Detect which cell encompasses the target text, then output its [X, Y] center coordinate. 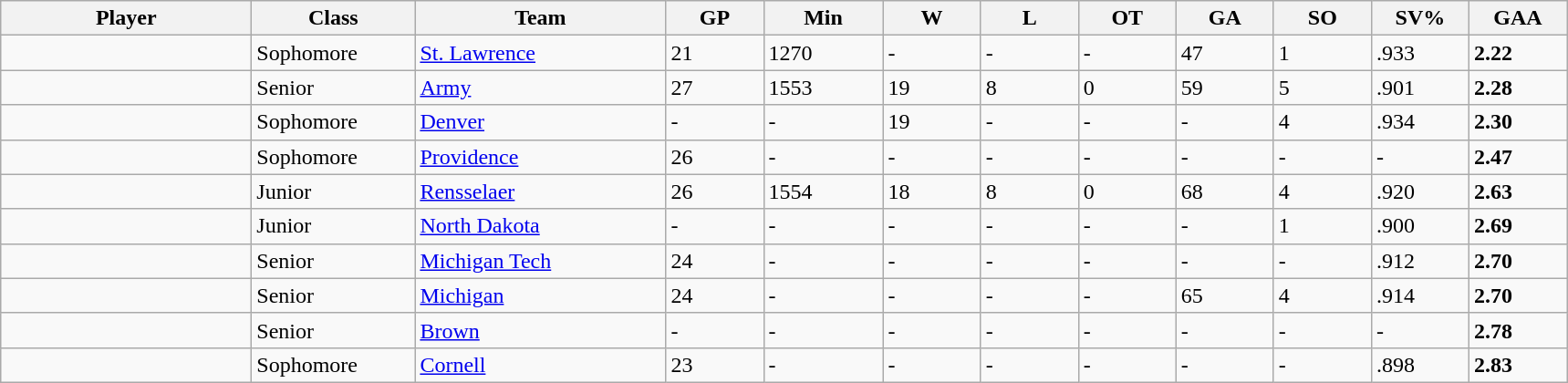
.914 [1419, 295]
GA [1224, 18]
2.78 [1518, 330]
2.83 [1518, 365]
68 [1224, 191]
59 [1224, 88]
.934 [1419, 122]
2.63 [1518, 191]
North Dakota [540, 226]
Brown [540, 330]
Min [823, 18]
18 [932, 191]
.912 [1419, 261]
1553 [823, 88]
Player [126, 18]
GAA [1518, 18]
W [932, 18]
5 [1323, 88]
65 [1224, 295]
21 [715, 53]
OT [1127, 18]
Army [540, 88]
47 [1224, 53]
Providence [540, 157]
.933 [1419, 53]
.898 [1419, 365]
Cornell [540, 365]
L [1029, 18]
.920 [1419, 191]
Class [334, 18]
2.22 [1518, 53]
2.47 [1518, 157]
GP [715, 18]
Denver [540, 122]
23 [715, 365]
Team [540, 18]
.900 [1419, 226]
Rensselaer [540, 191]
2.69 [1518, 226]
SV% [1419, 18]
Michigan [540, 295]
.901 [1419, 88]
27 [715, 88]
1270 [823, 53]
SO [1323, 18]
St. Lawrence [540, 53]
2.28 [1518, 88]
Michigan Tech [540, 261]
2.30 [1518, 122]
1554 [823, 191]
